Capture the cell that displays the provided text and extract its [X, Y] central coordinate. 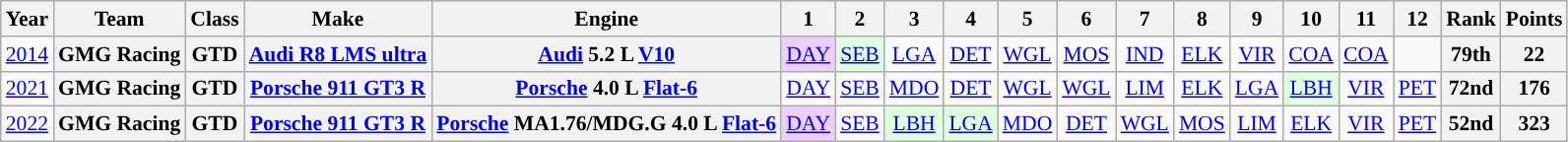
12 [1418, 19]
11 [1366, 19]
52nd [1471, 124]
79th [1471, 54]
Team [119, 19]
3 [914, 19]
2 [860, 19]
7 [1144, 19]
9 [1257, 19]
10 [1311, 19]
Rank [1471, 19]
8 [1202, 19]
22 [1535, 54]
Audi R8 LMS ultra [339, 54]
Year [28, 19]
Make [339, 19]
Points [1535, 19]
IND [1144, 54]
4 [970, 19]
176 [1535, 89]
5 [1028, 19]
2021 [28, 89]
Class [215, 19]
1 [808, 19]
2014 [28, 54]
2022 [28, 124]
Porsche 4.0 L Flat-6 [607, 89]
72nd [1471, 89]
Engine [607, 19]
323 [1535, 124]
6 [1085, 19]
Audi 5.2 L V10 [607, 54]
Porsche MA1.76/MDG.G 4.0 L Flat-6 [607, 124]
